Extract the [X, Y] coordinate from the center of the cell holding the provided text.  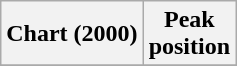
Peakposition [189, 34]
Chart (2000) [72, 34]
